Extract the [x, y] coordinate from the center of the cell holding the provided text.  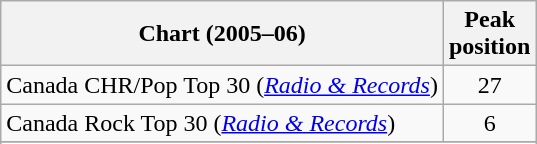
Canada CHR/Pop Top 30 (Radio & Records) [222, 85]
Peakposition [489, 34]
Canada Rock Top 30 (Radio & Records) [222, 123]
6 [489, 123]
27 [489, 85]
Chart (2005–06) [222, 34]
